Capture the cell that displays the provided text and extract its [x, y] central coordinate. 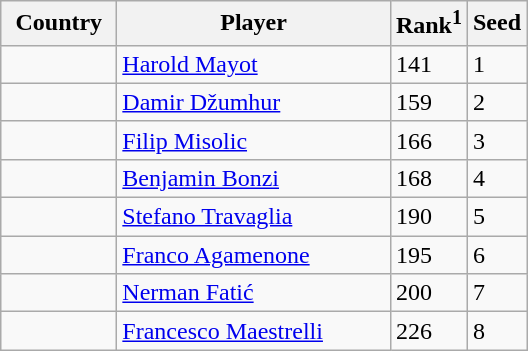
3 [496, 140]
Francesco Maestrelli [254, 331]
Nerman Fatić [254, 293]
1 [496, 64]
Player [254, 24]
226 [428, 331]
Benjamin Bonzi [254, 178]
159 [428, 102]
195 [428, 255]
Filip Misolic [254, 140]
200 [428, 293]
7 [496, 293]
Stefano Travaglia [254, 217]
8 [496, 331]
Franco Agamenone [254, 255]
Rank1 [428, 24]
2 [496, 102]
168 [428, 178]
166 [428, 140]
Country [59, 24]
141 [428, 64]
5 [496, 217]
4 [496, 178]
Seed [496, 24]
190 [428, 217]
Harold Mayot [254, 64]
6 [496, 255]
Damir Džumhur [254, 102]
